Detect which cell encompasses the target text, then output its (X, Y) center coordinate. 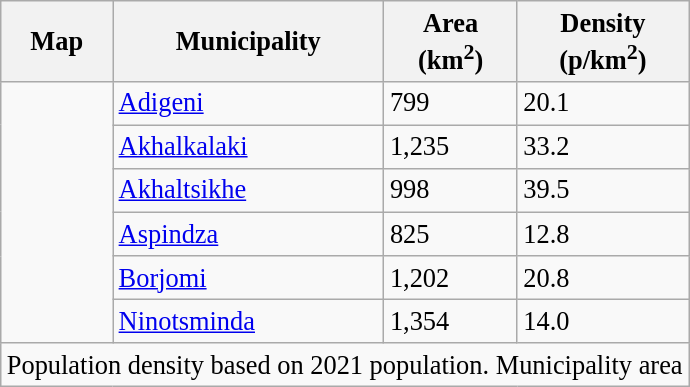
Akhalkalaki (248, 147)
Adigeni (248, 103)
1,354 (450, 321)
20.1 (602, 103)
14.0 (602, 321)
Density(p/km2) (602, 40)
Ninotsminda (248, 321)
33.2 (602, 147)
Aspindza (248, 234)
Akhaltsikhe (248, 190)
Area(km2) (450, 40)
Borjomi (248, 277)
1,202 (450, 277)
20.8 (602, 277)
998 (450, 190)
Map (57, 40)
12.8 (602, 234)
825 (450, 234)
799 (450, 103)
1,235 (450, 147)
Population density based on 2021 population. Municipality area (345, 364)
Municipality (248, 40)
39.5 (602, 190)
